Locate the cell with the specified text and output its (x, y) center coordinate. 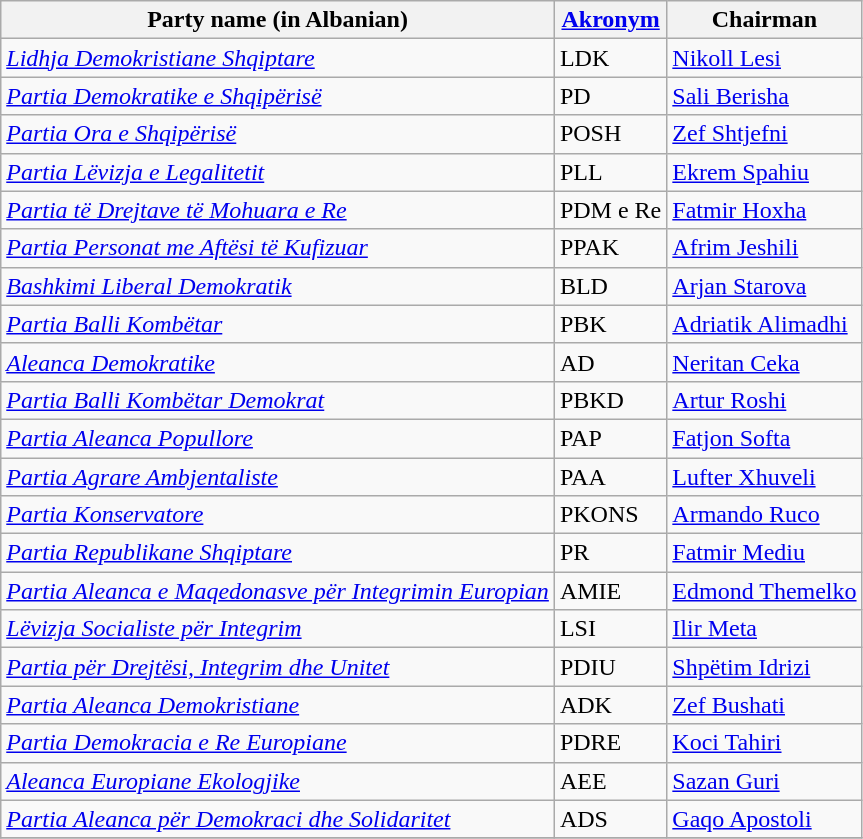
AMIE (610, 591)
Lëvizja Socialiste për Integrim (278, 629)
PAP (610, 438)
Partia Demokracia e Re Europiane (278, 743)
Neritan Ceka (764, 362)
Partia Balli Kombëtar Demokrat (278, 400)
PBK (610, 324)
Partia të Drejtave të Mohuara e Re (278, 210)
PDRE (610, 743)
Artur Roshi (764, 400)
Arjan Starova (764, 286)
Koci Tahiri (764, 743)
Ilir Meta (764, 629)
Aleanca Demokratike (278, 362)
LSI (610, 629)
Partia Personat me Aftësi të Kufizuar (278, 248)
ADK (610, 705)
Partia Konservatore (278, 515)
Aleanca Europiane Ekologjike (278, 781)
Bashkimi Liberal Demokratik (278, 286)
Fatmir Hoxha (764, 210)
Akronym (610, 20)
Partia Aleanca e Maqedonasve për Integrimin Europian (278, 591)
Zef Shtjefni (764, 134)
LDK (610, 58)
Partia Republikane Shqiptare (278, 553)
PBKD (610, 400)
AEE (610, 781)
Zef Bushati (764, 705)
Shpëtim Idrizi (764, 667)
PPAK (610, 248)
Fatmir Mediu (764, 553)
PKONS (610, 515)
Partia Lëvizja e Legalitetit (278, 172)
POSH (610, 134)
PAA (610, 477)
Sazan Guri (764, 781)
Afrim Jeshili (764, 248)
Sali Berisha (764, 96)
AD (610, 362)
Partia Ora e Shqipërisë (278, 134)
Lidhja Demokristiane Shqiptare (278, 58)
Partia për Drejtësi, Integrim dhe Unitet (278, 667)
Adriatik Alimadhi (764, 324)
Gaqo Apostoli (764, 819)
PDM e Re (610, 210)
Fatjon Softa (764, 438)
ADS (610, 819)
PD (610, 96)
BLD (610, 286)
Partia Balli Kombëtar (278, 324)
Partia Aleanca Popullore (278, 438)
Partia Agrare Ambjentaliste (278, 477)
Edmond Themelko (764, 591)
Ekrem Spahiu (764, 172)
Lufter Xhuveli (764, 477)
Nikoll Lesi (764, 58)
PDIU (610, 667)
Armando Ruco (764, 515)
Chairman (764, 20)
PLL (610, 172)
Party name (in Albanian) (278, 20)
Partia Aleanca për Demokraci dhe Solidaritet (278, 819)
Partia Aleanca Demokristiane (278, 705)
PR (610, 553)
Partia Demokratike e Shqipërisë (278, 96)
